Locate the cell with the specified text and output its [x, y] center coordinate. 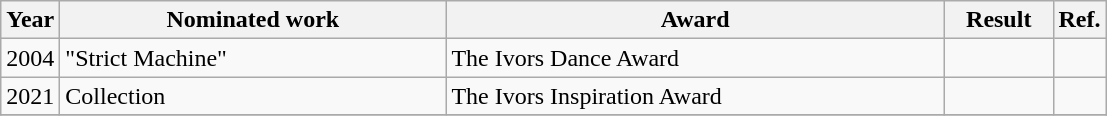
The Ivors Dance Award [696, 58]
Ref. [1080, 20]
Year [30, 20]
Collection [253, 96]
2021 [30, 96]
Nominated work [253, 20]
Result [998, 20]
2004 [30, 58]
"Strict Machine" [253, 58]
The Ivors Inspiration Award [696, 96]
Award [696, 20]
